Provide the [X, Y] coordinate of the cell's center where the given text is located.  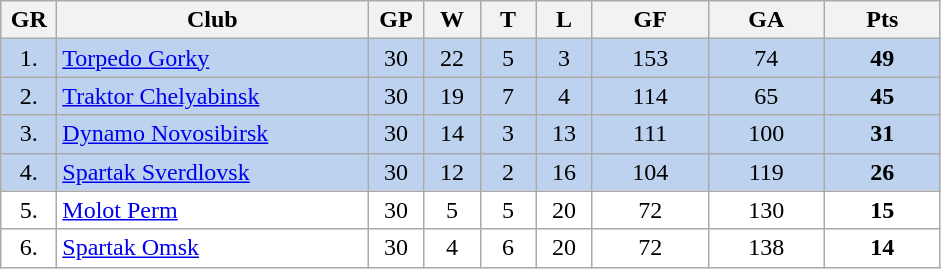
119 [766, 172]
45 [882, 96]
19 [452, 96]
16 [564, 172]
Pts [882, 20]
Club [212, 20]
W [452, 20]
104 [650, 172]
3. [29, 134]
GR [29, 20]
130 [766, 210]
31 [882, 134]
Molot Perm [212, 210]
Spartak Sverdlovsk [212, 172]
26 [882, 172]
1. [29, 58]
T [508, 20]
65 [766, 96]
22 [452, 58]
74 [766, 58]
12 [452, 172]
153 [650, 58]
13 [564, 134]
Spartak Omsk [212, 248]
GP [396, 20]
L [564, 20]
5. [29, 210]
2 [508, 172]
114 [650, 96]
7 [508, 96]
4. [29, 172]
Traktor Chelyabinsk [212, 96]
111 [650, 134]
49 [882, 58]
GA [766, 20]
GF [650, 20]
2. [29, 96]
6. [29, 248]
138 [766, 248]
15 [882, 210]
6 [508, 248]
Dynamo Novosibirsk [212, 134]
Torpedo Gorky [212, 58]
100 [766, 134]
